Return the [x, y] coordinate for the center point of the cell that contains the specified text.  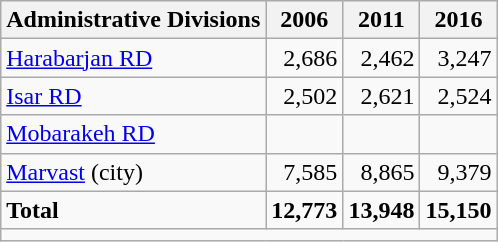
Harabarjan RD [134, 58]
Total [134, 210]
Isar RD [134, 96]
Administrative Divisions [134, 20]
2016 [458, 20]
15,150 [458, 210]
Mobarakeh RD [134, 134]
7,585 [304, 172]
2,502 [304, 96]
Marvast (city) [134, 172]
3,247 [458, 58]
2,524 [458, 96]
12,773 [304, 210]
9,379 [458, 172]
2,462 [382, 58]
2,686 [304, 58]
13,948 [382, 210]
2,621 [382, 96]
8,865 [382, 172]
2006 [304, 20]
2011 [382, 20]
